Provide the (x, y) coordinate of the cell's center where the given text is located.  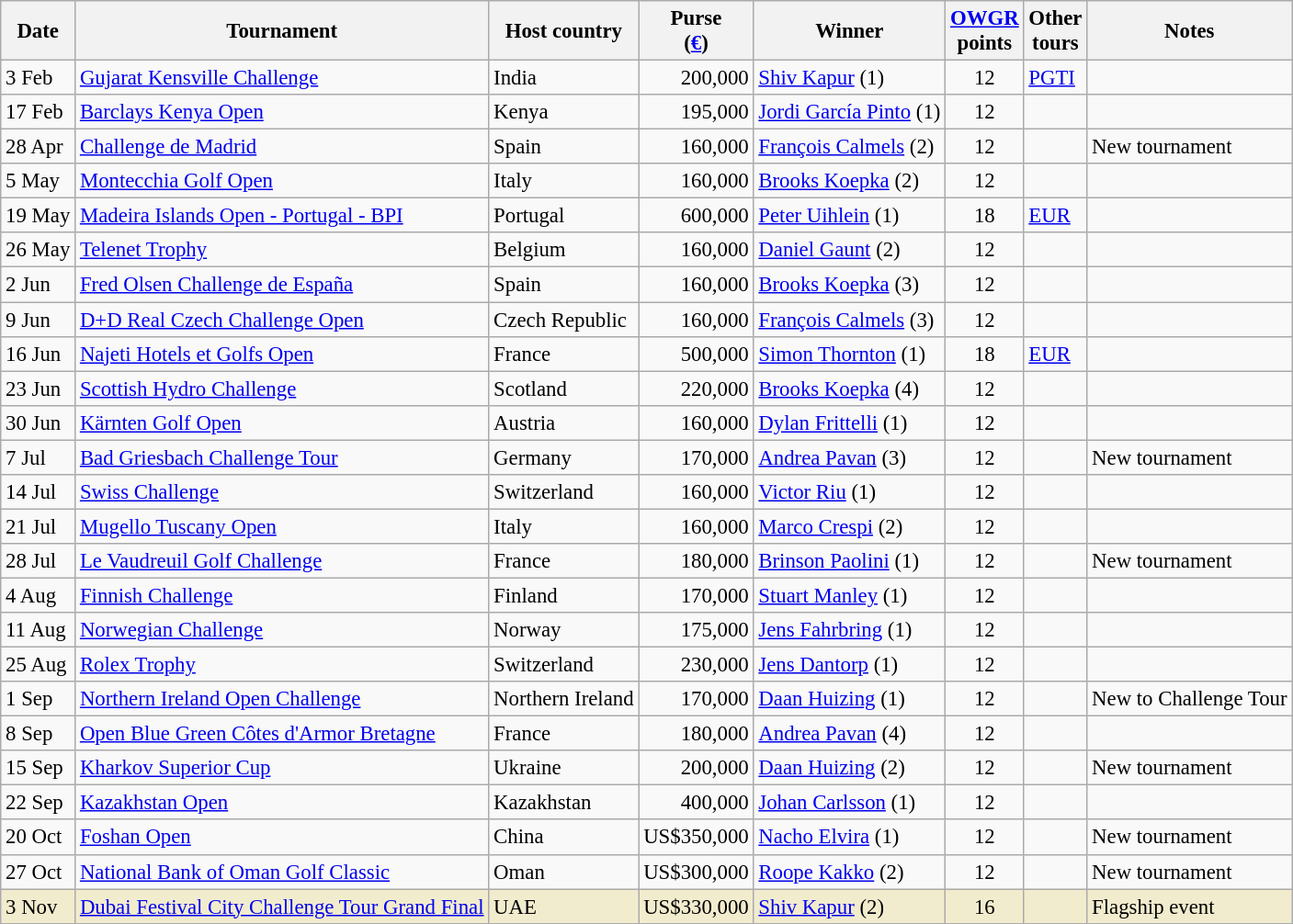
Kazakhstan (564, 803)
28 Apr (39, 147)
UAE (564, 907)
Kärnten Golf Open (282, 423)
Stuart Manley (1) (849, 595)
Northern Ireland (564, 699)
8 Sep (39, 734)
Andrea Pavan (4) (849, 734)
Othertours (1055, 31)
Le Vaudreuil Golf Challenge (282, 561)
Finland (564, 595)
Johan Carlsson (1) (849, 803)
Montecchia Golf Open (282, 181)
23 Jun (39, 389)
Kharkov Superior Cup (282, 768)
Scotland (564, 389)
Andrea Pavan (3) (849, 457)
1 Sep (39, 699)
Brinson Paolini (1) (849, 561)
Kenya (564, 112)
16 (985, 907)
Shiv Kapur (1) (849, 78)
PGTI (1055, 78)
US$300,000 (697, 872)
Brooks Koepka (3) (849, 285)
14 Jul (39, 492)
Nacho Elvira (1) (849, 838)
Challenge de Madrid (282, 147)
Shiv Kapur (2) (849, 907)
François Calmels (2) (849, 147)
National Bank of Oman Golf Classic (282, 872)
30 Jun (39, 423)
220,000 (697, 389)
Belgium (564, 251)
Scottish Hydro Challenge (282, 389)
Daan Huizing (2) (849, 768)
China (564, 838)
India (564, 78)
Roope Kakko (2) (849, 872)
US$350,000 (697, 838)
Daan Huizing (1) (849, 699)
Najeti Hotels et Golfs Open (282, 354)
Telenet Trophy (282, 251)
Barclays Kenya Open (282, 112)
5 May (39, 181)
Germany (564, 457)
11 Aug (39, 630)
Dubai Festival City Challenge Tour Grand Final (282, 907)
Brooks Koepka (4) (849, 389)
16 Jun (39, 354)
26 May (39, 251)
3 Nov (39, 907)
Foshan Open (282, 838)
Simon Thornton (1) (849, 354)
19 May (39, 216)
Victor Riu (1) (849, 492)
Madeira Islands Open - Portugal - BPI (282, 216)
230,000 (697, 665)
Flagship event (1189, 907)
Ukraine (564, 768)
Tournament (282, 31)
22 Sep (39, 803)
New to Challenge Tour (1189, 699)
Kazakhstan Open (282, 803)
Marco Crespi (2) (849, 526)
9 Jun (39, 320)
600,000 (697, 216)
2 Jun (39, 285)
Date (39, 31)
Czech Republic (564, 320)
Winner (849, 31)
Jens Dantorp (1) (849, 665)
4 Aug (39, 595)
500,000 (697, 354)
15 Sep (39, 768)
400,000 (697, 803)
Notes (1189, 31)
Purse(€) (697, 31)
OWGRpoints (985, 31)
Daniel Gaunt (2) (849, 251)
Mugello Tuscany Open (282, 526)
Brooks Koepka (2) (849, 181)
27 Oct (39, 872)
7 Jul (39, 457)
Finnish Challenge (282, 595)
Austria (564, 423)
Norway (564, 630)
Host country (564, 31)
28 Jul (39, 561)
20 Oct (39, 838)
François Calmels (3) (849, 320)
Jordi García Pinto (1) (849, 112)
Jens Fahrbring (1) (849, 630)
Rolex Trophy (282, 665)
Gujarat Kensville Challenge (282, 78)
17 Feb (39, 112)
Portugal (564, 216)
Bad Griesbach Challenge Tour (282, 457)
Norwegian Challenge (282, 630)
Swiss Challenge (282, 492)
195,000 (697, 112)
Northern Ireland Open Challenge (282, 699)
3 Feb (39, 78)
Oman (564, 872)
175,000 (697, 630)
Dylan Frittelli (1) (849, 423)
Peter Uihlein (1) (849, 216)
D+D Real Czech Challenge Open (282, 320)
21 Jul (39, 526)
Fred Olsen Challenge de España (282, 285)
25 Aug (39, 665)
Open Blue Green Côtes d'Armor Bretagne (282, 734)
US$330,000 (697, 907)
